For the text-containing cell, return its midpoint in (X, Y) coordinate format. 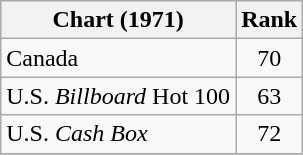
Canada (118, 58)
70 (270, 58)
Chart (1971) (118, 20)
63 (270, 96)
72 (270, 134)
U.S. Cash Box (118, 134)
Rank (270, 20)
U.S. Billboard Hot 100 (118, 96)
